Provide the (x, y) coordinate of the cell's center where the given text is located.  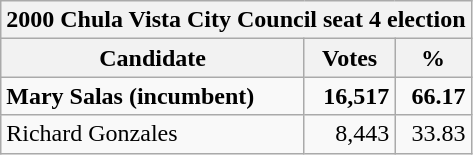
8,443 (349, 134)
Mary Salas (incumbent) (153, 96)
66.17 (433, 96)
Votes (349, 58)
2000 Chula Vista City Council seat 4 election (236, 20)
Richard Gonzales (153, 134)
Candidate (153, 58)
33.83 (433, 134)
% (433, 58)
16,517 (349, 96)
